Search for the cell housing the specified text and yield its [x, y] center coordinate. 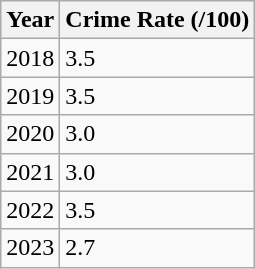
2019 [30, 96]
2018 [30, 58]
2020 [30, 134]
Year [30, 20]
2023 [30, 248]
2.7 [158, 248]
Crime Rate (/100) [158, 20]
2021 [30, 172]
2022 [30, 210]
